For the text-containing cell, return its midpoint in [X, Y] coordinate format. 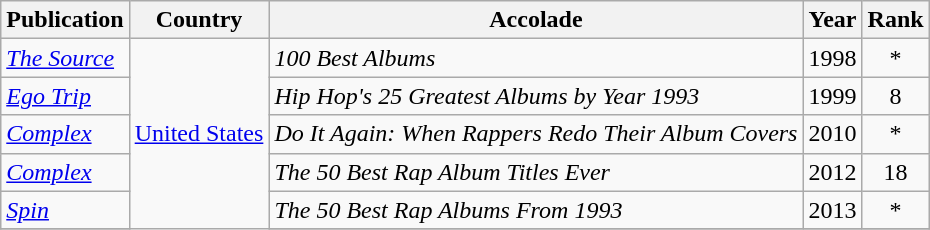
The 50 Best Rap Albums From 1993 [536, 210]
Spin [65, 210]
Hip Hop's 25 Greatest Albums by Year 1993 [536, 96]
Ego Trip [65, 96]
2012 [832, 172]
2010 [832, 134]
United States [199, 134]
1999 [832, 96]
The Source [65, 58]
Publication [65, 20]
Do It Again: When Rappers Redo Their Album Covers [536, 134]
18 [896, 172]
Year [832, 20]
Rank [896, 20]
Accolade [536, 20]
Country [199, 20]
The 50 Best Rap Album Titles Ever [536, 172]
8 [896, 96]
1998 [832, 58]
2013 [832, 210]
100 Best Albums [536, 58]
